Capture the cell that displays the provided text and extract its [x, y] central coordinate. 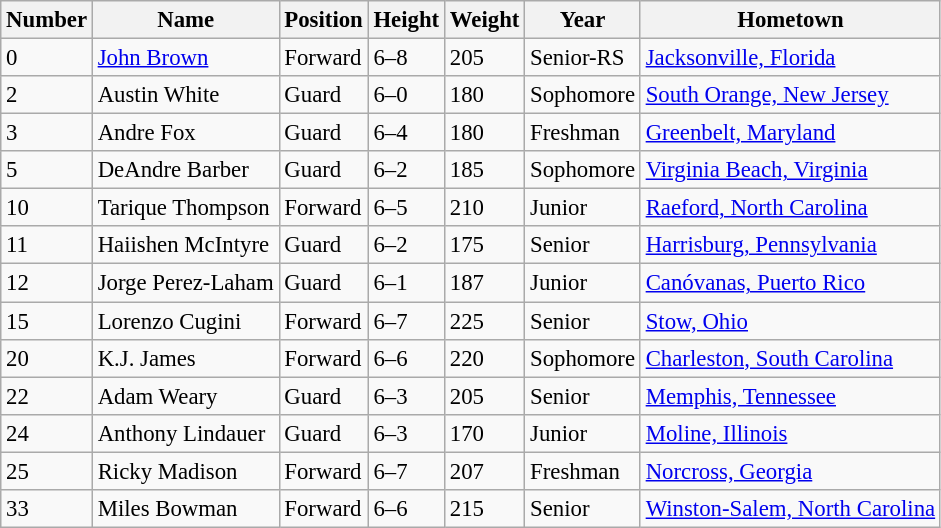
K.J. James [186, 358]
John Brown [186, 58]
25 [47, 471]
11 [47, 245]
3 [47, 133]
Winston-Salem, North Carolina [790, 509]
Weight [484, 20]
6–8 [406, 58]
Austin White [186, 95]
Height [406, 20]
Andre Fox [186, 133]
33 [47, 509]
5 [47, 170]
12 [47, 283]
175 [484, 245]
Anthony Lindauer [186, 433]
Position [324, 20]
Canóvanas, Puerto Rico [790, 283]
215 [484, 509]
South Orange, New Jersey [790, 95]
Miles Bowman [186, 509]
DeAndre Barber [186, 170]
185 [484, 170]
Virginia Beach, Virginia [790, 170]
6–0 [406, 95]
Senior-RS [583, 58]
Moline, Illinois [790, 433]
Norcross, Georgia [790, 471]
187 [484, 283]
10 [47, 208]
225 [484, 321]
Year [583, 20]
2 [47, 95]
0 [47, 58]
Adam Weary [186, 396]
Hometown [790, 20]
Stow, Ohio [790, 321]
Ricky Madison [186, 471]
Harrisburg, Pennsylvania [790, 245]
6–5 [406, 208]
Lorenzo Cugini [186, 321]
Jorge Perez-Laham [186, 283]
170 [484, 433]
220 [484, 358]
6–1 [406, 283]
207 [484, 471]
24 [47, 433]
Name [186, 20]
Greenbelt, Maryland [790, 133]
Number [47, 20]
Tarique Thompson [186, 208]
6–4 [406, 133]
Charleston, South Carolina [790, 358]
Haiishen McIntyre [186, 245]
15 [47, 321]
22 [47, 396]
Raeford, North Carolina [790, 208]
20 [47, 358]
Memphis, Tennessee [790, 396]
210 [484, 208]
Jacksonville, Florida [790, 58]
